Determine the [x, y] coordinate at the center of the cell enclosing the given text.  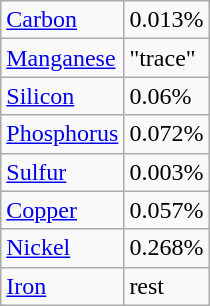
Silicon [62, 96]
Manganese [62, 58]
0.003% [166, 172]
Iron [62, 286]
0.268% [166, 248]
0.072% [166, 134]
Copper [62, 210]
rest [166, 286]
0.013% [166, 20]
Nickel [62, 248]
Sulfur [62, 172]
0.057% [166, 210]
Carbon [62, 20]
"trace" [166, 58]
0.06% [166, 96]
Phosphorus [62, 134]
